Pinpoint the cell where the given text exists, returning its (x, y) midpoint coordinate. 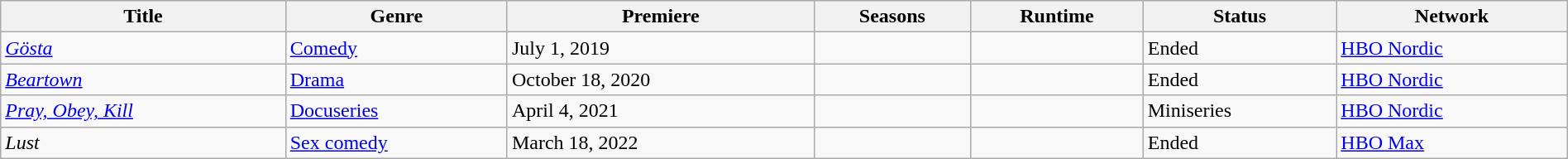
April 4, 2021 (660, 111)
Docuseries (396, 111)
Miniseries (1240, 111)
Seasons (892, 17)
Comedy (396, 48)
Pray, Obey, Kill (143, 111)
July 1, 2019 (660, 48)
Network (1452, 17)
Sex comedy (396, 142)
Drama (396, 79)
October 18, 2020 (660, 79)
Beartown (143, 79)
Status (1240, 17)
Runtime (1057, 17)
March 18, 2022 (660, 142)
Title (143, 17)
Genre (396, 17)
Gösta (143, 48)
HBO Max (1452, 142)
Lust (143, 142)
Premiere (660, 17)
